Provide the [X, Y] coordinate of the cell's center where the given text is located.  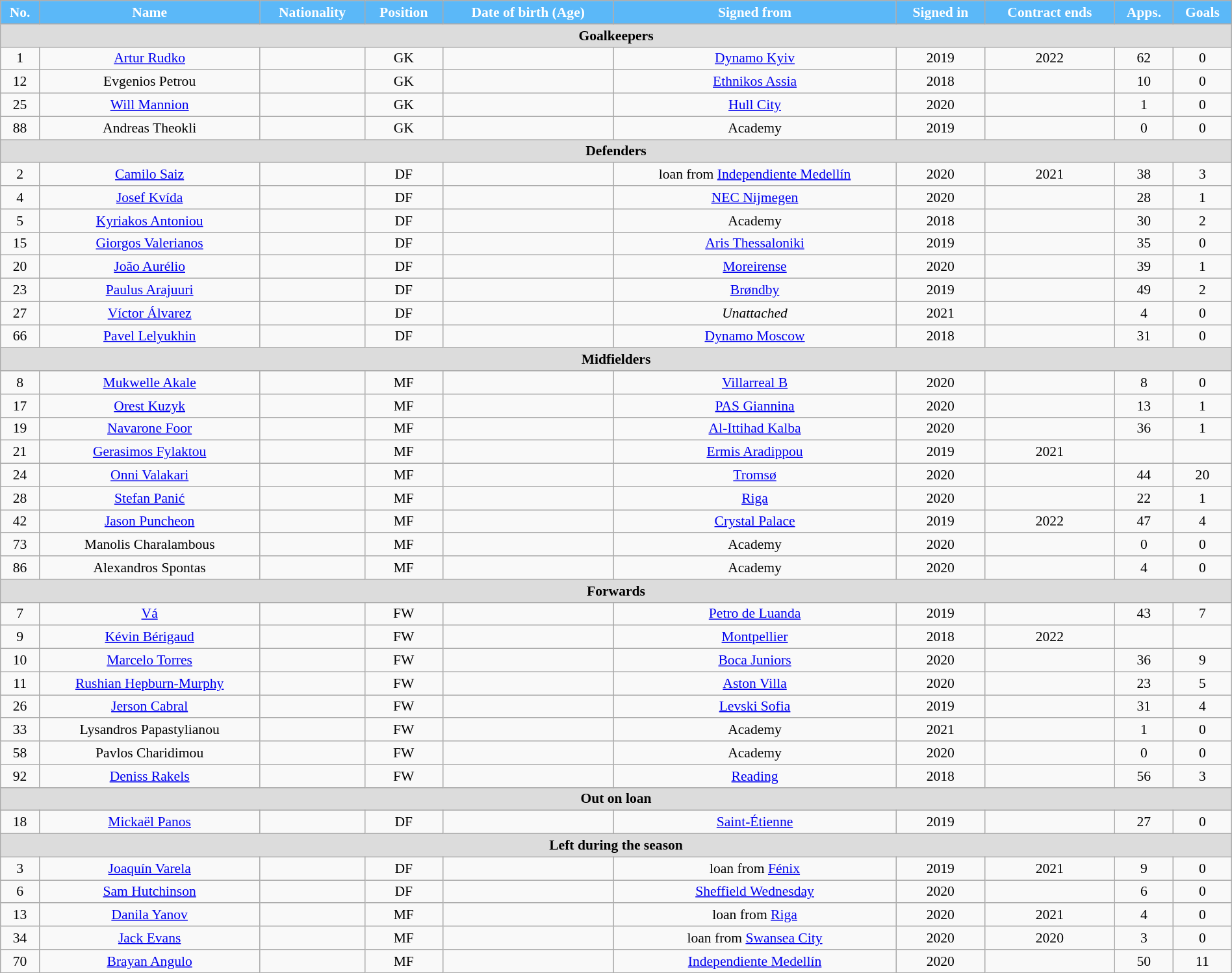
Kévin Bérigaud [149, 637]
Signed in [941, 12]
Stefan Panić [149, 498]
Danila Yanov [149, 915]
Joaquín Varela [149, 868]
Al-Ittihad Kalba [755, 429]
Ethnikos Assia [755, 82]
Signed from [755, 12]
26 [20, 707]
Kyriakos Antoniou [149, 221]
Andreas Theokli [149, 128]
Villarreal B [755, 383]
43 [1144, 614]
17 [20, 406]
Midfielders [616, 360]
No. [20, 12]
João Aurélio [149, 267]
50 [1144, 961]
Alexandros Spontas [149, 568]
Brayan Angulo [149, 961]
Reading [755, 776]
Dynamo Moscow [755, 336]
56 [1144, 776]
Aris Thessaloniki [755, 244]
Deniss Rakels [149, 776]
Aston Villa [755, 683]
44 [1144, 475]
33 [20, 730]
19 [20, 429]
Independiente Medellín [755, 961]
24 [20, 475]
73 [20, 545]
22 [1144, 498]
62 [1144, 58]
Pavel Lelyukhin [149, 336]
Dynamo Kyiv [755, 58]
Position [404, 12]
21 [20, 452]
92 [20, 776]
Sam Hutchinson [149, 892]
70 [20, 961]
loan from Fénix [755, 868]
Riga [755, 498]
Josef Kvída [149, 197]
Giorgos Valerianos [149, 244]
Brøndby [755, 290]
Will Mannion [149, 105]
Hull City [755, 105]
Goalkeepers [616, 36]
Marcelo Torres [149, 661]
Lysandros Papastylianou [149, 730]
Rushian Hepburn-Murphy [149, 683]
Forwards [616, 591]
Paulus Arajuuri [149, 290]
Evgenios Petrou [149, 82]
Mukwelle Akale [149, 383]
Goals [1203, 12]
NEC Nijmegen [755, 197]
Camilo Saiz [149, 175]
Jerson Cabral [149, 707]
Apps. [1144, 12]
Orest Kuzyk [149, 406]
Contract ends [1050, 12]
38 [1144, 175]
49 [1144, 290]
Gerasimos Fylaktou [149, 452]
Left during the season [616, 846]
Sheffield Wednesday [755, 892]
Saint-Étienne [755, 822]
Navarone Foor [149, 429]
88 [20, 128]
Out on loan [616, 799]
Jason Puncheon [149, 522]
Pavlos Charidimou [149, 753]
18 [20, 822]
Onni Valakari [149, 475]
Tromsø [755, 475]
66 [20, 336]
12 [20, 82]
Ermis Aradippou [755, 452]
Levski Sofia [755, 707]
Jack Evans [149, 938]
loan from Swansea City [755, 938]
Mickaël Panos [149, 822]
35 [1144, 244]
Nationality [312, 12]
86 [20, 568]
30 [1144, 221]
Boca Juniors [755, 661]
Defenders [616, 151]
Artur Rudko [149, 58]
15 [20, 244]
Date of birth (Age) [528, 12]
25 [20, 105]
Unattached [755, 313]
42 [20, 522]
Moreirense [755, 267]
58 [20, 753]
Crystal Palace [755, 522]
39 [1144, 267]
PAS Giannina [755, 406]
Manolis Charalambous [149, 545]
Montpellier [755, 637]
Vá [149, 614]
loan from Independiente Medellín [755, 175]
Víctor Álvarez [149, 313]
Petro de Luanda [755, 614]
loan from Riga [755, 915]
34 [20, 938]
47 [1144, 522]
Name [149, 12]
